Capture the cell that displays the provided text and extract its (x, y) central coordinate. 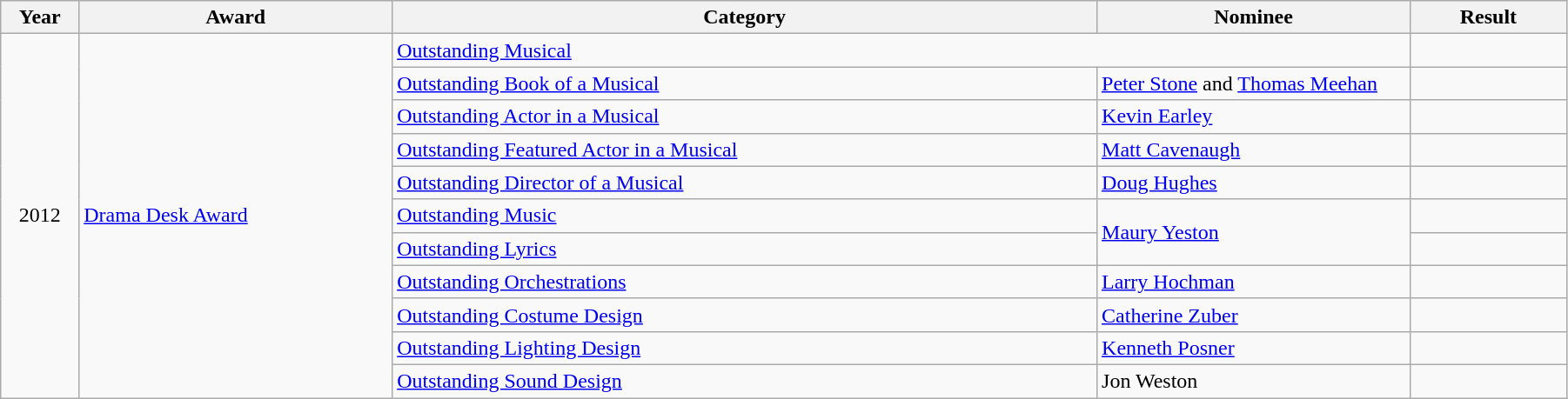
Outstanding Book of a Musical (745, 83)
Category (745, 17)
Peter Stone and Thomas Meehan (1254, 83)
Outstanding Lyrics (745, 249)
Year (40, 17)
Outstanding Sound Design (745, 381)
Outstanding Orchestrations (745, 282)
Outstanding Costume Design (745, 315)
Kenneth Posner (1254, 348)
Result (1488, 17)
Drama Desk Award (236, 216)
Maury Yeston (1254, 232)
Outstanding Actor in a Musical (745, 116)
Matt Cavenaugh (1254, 150)
Award (236, 17)
Outstanding Lighting Design (745, 348)
Outstanding Featured Actor in a Musical (745, 150)
Jon Weston (1254, 381)
Nominee (1254, 17)
Outstanding Musical (901, 50)
Outstanding Music (745, 216)
Catherine Zuber (1254, 315)
Kevin Earley (1254, 116)
Outstanding Director of a Musical (745, 183)
Doug Hughes (1254, 183)
2012 (40, 216)
Larry Hochman (1254, 282)
